Determine the (X, Y) coordinate at the center of the cell enclosing the given text.  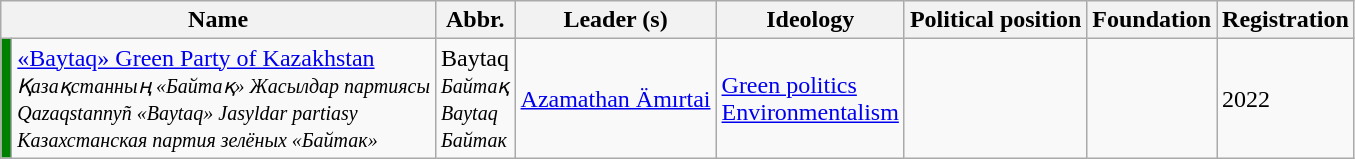
Political position (995, 20)
BaytaqБайтақBaytaqБайтак (475, 98)
Ideology (810, 20)
Name (218, 20)
Registration (1286, 20)
2022 (1286, 98)
«Baytaq» Green Party of KazakhstanҚазақстанның «Байтақ» Жасылдар партиясыQazaqstannyñ «Baytaq» Jasyldar partiasyКазахстанская партия зелёных «Байтак» (224, 98)
Azamathan Ämırtai (616, 98)
Green politicsEnvironmentalism (810, 98)
Foundation (1152, 20)
Abbr. (475, 20)
Leader (s) (616, 20)
